Detect which cell encompasses the target text, then output its [X, Y] center coordinate. 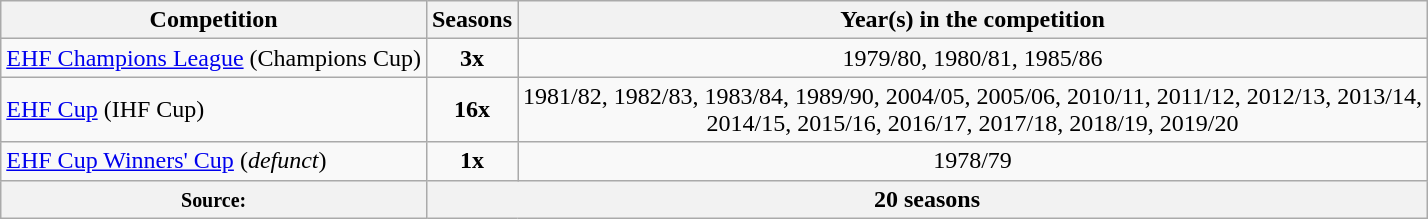
1x [472, 161]
1978/79 [973, 161]
1981/82, 1982/83, 1983/84, 1989/90, 2004/05, 2005/06, 2010/11, 2011/12, 2012/13, 2013/14,2014/15, 2015/16, 2016/17, 2017/18, 2018/19, 2019/20 [973, 110]
Seasons [472, 20]
Source: [214, 199]
20 seasons [926, 199]
Year(s) in the competition [973, 20]
EHF Champions League (Champions Cup) [214, 58]
16x [472, 110]
Competition [214, 20]
3x [472, 58]
EHF Cup Winners' Cup (defunct) [214, 161]
EHF Cup (IHF Cup) [214, 110]
1979/80, 1980/81, 1985/86 [973, 58]
